Return the (X, Y) coordinate for the center point of the cell that contains the specified text.  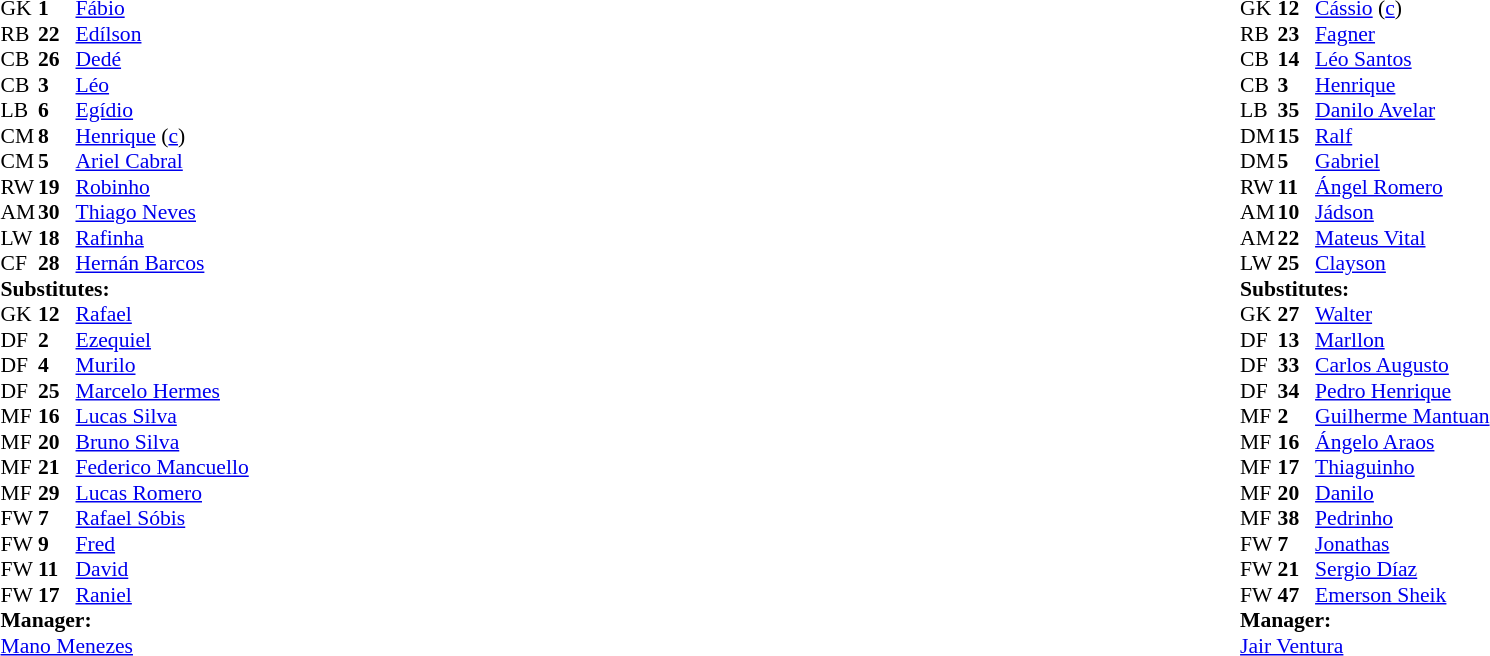
Federico Mancuello (162, 467)
Raniel (162, 595)
33 (1297, 365)
Ángel Romero (1402, 187)
19 (57, 187)
28 (57, 263)
26 (57, 59)
Jonathas (1402, 544)
18 (57, 238)
Ángelo Araos (1402, 442)
47 (1297, 595)
Fred (162, 544)
Rafael Sóbis (162, 519)
15 (1297, 136)
Egídio (162, 111)
Pedro Henrique (1402, 391)
9 (57, 544)
Dedé (162, 59)
Henrique (c) (162, 136)
13 (1297, 340)
Lucas Silva (162, 417)
Lucas Romero (162, 493)
Sergio Díaz (1402, 569)
Mateus Vital (1402, 238)
Hernán Barcos (162, 263)
Thiaguinho (1402, 467)
Danilo (1402, 493)
Carlos Augusto (1402, 365)
Clayson (1402, 263)
Thiago Neves (162, 213)
Guilherme Mantuan (1402, 417)
35 (1297, 111)
Fagner (1402, 34)
12 (57, 315)
Ariel Cabral (162, 161)
Pedrinho (1402, 519)
Marllon (1402, 340)
23 (1297, 34)
34 (1297, 391)
Henrique (1402, 85)
Jádson (1402, 213)
Robinho (162, 187)
Emerson Sheik (1402, 595)
27 (1297, 315)
6 (57, 111)
Walter (1402, 315)
Marcelo Hermes (162, 391)
Danilo Avelar (1402, 111)
David (162, 569)
Bruno Silva (162, 442)
Gabriel (1402, 161)
Edílson (162, 34)
CF (19, 263)
Murilo (162, 365)
10 (1297, 213)
Ralf (1402, 136)
8 (57, 136)
Ezequiel (162, 340)
Léo (162, 85)
Rafinha (162, 238)
Rafael (162, 315)
Léo Santos (1402, 59)
38 (1297, 519)
4 (57, 365)
30 (57, 213)
29 (57, 493)
14 (1297, 59)
